For the text-containing cell, return its midpoint in [X, Y] coordinate format. 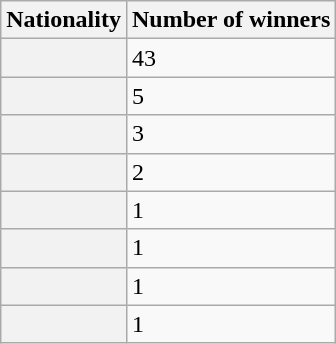
3 [230, 134]
5 [230, 96]
43 [230, 58]
2 [230, 172]
Nationality [64, 20]
Number of winners [230, 20]
